Return [X, Y] of the center of cell containing provided text 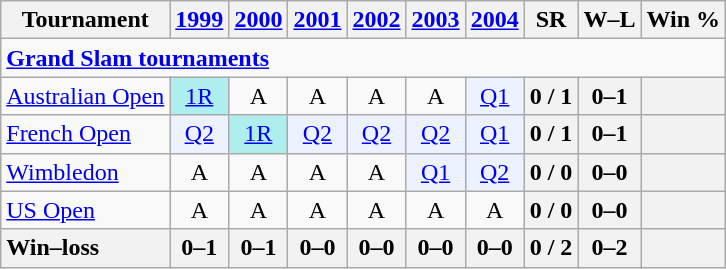
French Open [86, 134]
2000 [258, 20]
Grand Slam tournaments [364, 58]
SR [551, 20]
0–2 [610, 248]
Win % [684, 20]
Wimbledon [86, 172]
2004 [494, 20]
2002 [376, 20]
Tournament [86, 20]
Win–loss [86, 248]
Australian Open [86, 96]
2001 [318, 20]
0 / 2 [551, 248]
W–L [610, 20]
US Open [86, 210]
2003 [436, 20]
1999 [200, 20]
